Locate the cell with the specified text and output its [x, y] center coordinate. 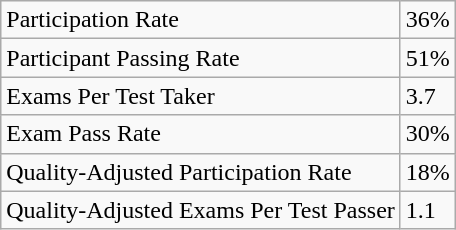
51% [428, 58]
36% [428, 20]
30% [428, 134]
18% [428, 172]
Quality-Adjusted Participation Rate [201, 172]
Participant Passing Rate [201, 58]
Quality-Adjusted Exams Per Test Passer [201, 210]
Participation Rate [201, 20]
1.1 [428, 210]
Exams Per Test Taker [201, 96]
Exam Pass Rate [201, 134]
3.7 [428, 96]
